Determine the (x, y) coordinate at the center of the cell enclosing the given text.  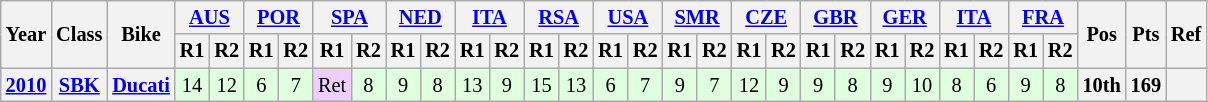
GBR (836, 17)
RSA (558, 17)
SBK (79, 85)
USA (628, 17)
15 (542, 85)
NED (420, 17)
POR (278, 17)
Ducati (140, 85)
Ret (332, 85)
14 (192, 85)
10th (1102, 85)
10 (922, 85)
AUS (210, 17)
169 (1146, 85)
Bike (140, 34)
Year (26, 34)
SPA (350, 17)
CZE (766, 17)
Pos (1102, 34)
Ref (1186, 34)
FRA (1042, 17)
Class (79, 34)
2010 (26, 85)
GER (904, 17)
Pts (1146, 34)
SMR (696, 17)
